Output the (x, y) coordinate of the center of the cell containing the given text.  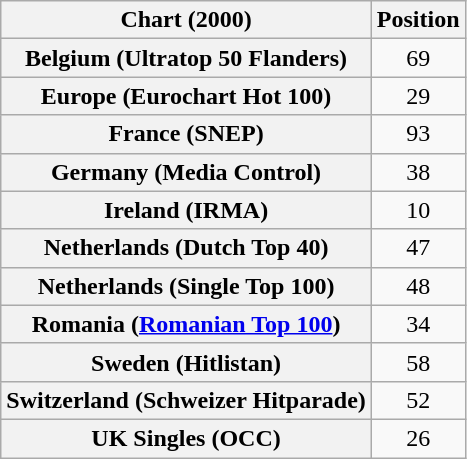
Romania (Romanian Top 100) (186, 324)
Switzerland (Schweizer Hitparade) (186, 400)
10 (418, 210)
Ireland (IRMA) (186, 210)
34 (418, 324)
Chart (2000) (186, 20)
Belgium (Ultratop 50 Flanders) (186, 58)
Sweden (Hitlistan) (186, 362)
Europe (Eurochart Hot 100) (186, 96)
58 (418, 362)
52 (418, 400)
93 (418, 134)
69 (418, 58)
Netherlands (Single Top 100) (186, 286)
26 (418, 438)
29 (418, 96)
Position (418, 20)
Germany (Media Control) (186, 172)
France (SNEP) (186, 134)
Netherlands (Dutch Top 40) (186, 248)
38 (418, 172)
UK Singles (OCC) (186, 438)
48 (418, 286)
47 (418, 248)
